Detect which cell encompasses the target text, then output its [X, Y] center coordinate. 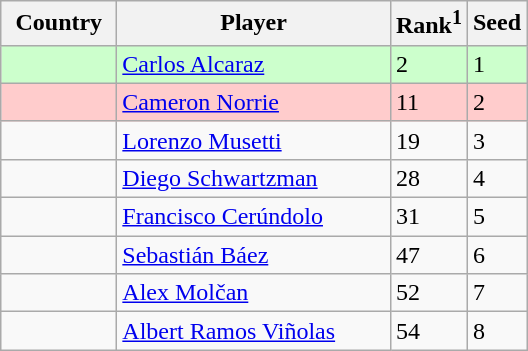
Lorenzo Musetti [254, 140]
Sebastián Báez [254, 255]
Player [254, 24]
Carlos Alcaraz [254, 64]
52 [428, 293]
28 [428, 178]
Albert Ramos Viñolas [254, 331]
54 [428, 331]
6 [496, 255]
8 [496, 331]
7 [496, 293]
3 [496, 140]
47 [428, 255]
Country [59, 24]
1 [496, 64]
4 [496, 178]
Diego Schwartzman [254, 178]
Francisco Cerúndolo [254, 217]
5 [496, 217]
Rank1 [428, 24]
Seed [496, 24]
Cameron Norrie [254, 102]
31 [428, 217]
19 [428, 140]
Alex Molčan [254, 293]
11 [428, 102]
